Scan for the cell matching the given text and deliver its [x, y] coordinate at center. 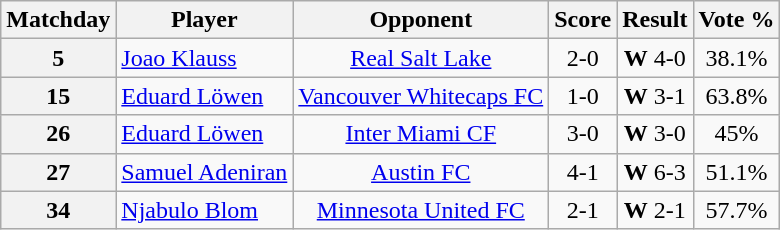
1-0 [583, 96]
Joao Klauss [204, 58]
Vancouver Whitecaps FC [421, 96]
2-0 [583, 58]
Minnesota United FC [421, 210]
Samuel Adeniran [204, 172]
15 [58, 96]
63.8% [736, 96]
34 [58, 210]
Score [583, 20]
Result [655, 20]
Player [204, 20]
Opponent [421, 20]
Inter Miami CF [421, 134]
3-0 [583, 134]
Austin FC [421, 172]
5 [58, 58]
Vote % [736, 20]
27 [58, 172]
26 [58, 134]
51.1% [736, 172]
W 2-1 [655, 210]
45% [736, 134]
Njabulo Blom [204, 210]
4-1 [583, 172]
W 3-0 [655, 134]
57.7% [736, 210]
W 6-3 [655, 172]
2-1 [583, 210]
Matchday [58, 20]
W 3-1 [655, 96]
38.1% [736, 58]
Real Salt Lake [421, 58]
W 4-0 [655, 58]
